Identify which cell holds the provided text, then report its (x, y) central coordinate. 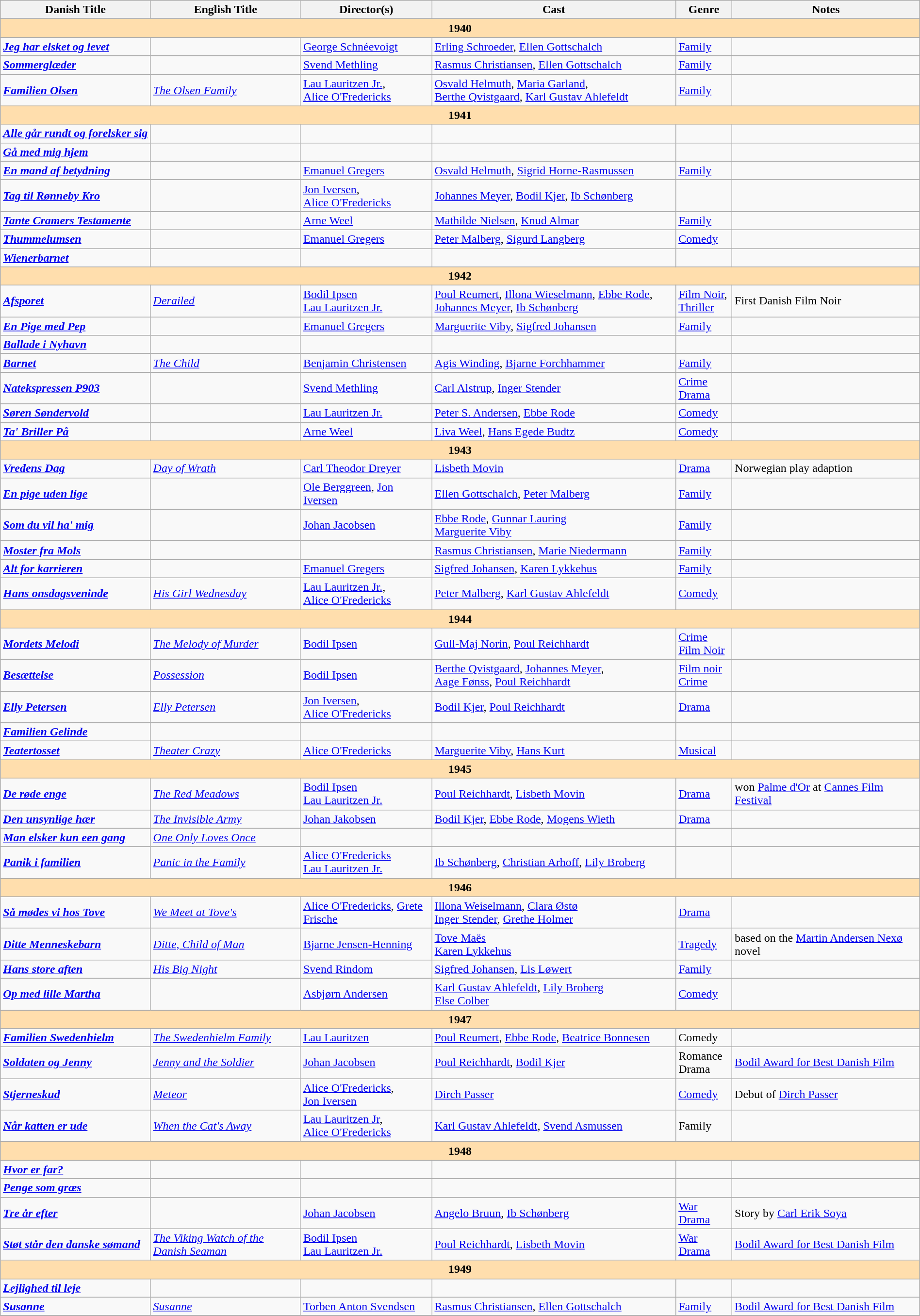
Svend Rindom (366, 969)
Tove MaësKaren Lykkehus (554, 944)
Ellen Gottschalch, Peter Malberg (554, 493)
Mordets Melodi (76, 644)
CrimeFilm Noir (704, 644)
Director(s) (366, 10)
Vredens Dag (76, 468)
based on the Martin Andersen Nexø novel (826, 944)
Carl Alstrup, Inger Stender (554, 388)
Liva Weel, Hans Egede Budtz (554, 432)
English Title (225, 10)
Panik i familien (76, 862)
Ditte Menneskebarn (76, 944)
Film Noir, Thriller (704, 301)
Wienerbarnet (76, 258)
Peter Malberg, Karl Gustav Ahlefeldt (554, 593)
Familien Swedenhielm (76, 1038)
Theater Crazy (225, 750)
Erling Schroeder, Ellen Gottschalch (554, 47)
The Child (225, 363)
De røde enge (76, 794)
Besættelse (76, 676)
Genre (704, 10)
Alice O'Fredericks (366, 750)
Karl Gustav Ahlefeldt, Svend Asmussen (554, 1126)
His Girl Wednesday (225, 593)
Lau Lauritzen Jr, Alice O'Fredericks (366, 1126)
Alice O'Fredericks, Grete Frische (366, 913)
Tragedy (704, 944)
One Only Loves Once (225, 837)
Tante Cramers Testamente (76, 220)
Barnet (76, 363)
1943 (460, 450)
Ole Berggreen, Jon Iversen (366, 493)
Story by Carl Erik Soya (826, 1213)
Day of Wrath (225, 468)
won Palme d'Or at Cannes Film Festival (826, 794)
Tag til Rønneby Kro (76, 195)
Debut of Dirch Passer (826, 1094)
Hvor er far? (76, 1169)
Familien Gelinde (76, 732)
Poul Reumert, Ebbe Rode, Beatrice Bonnesen (554, 1038)
Ib Schønberg, Christian Arhoff, Lily Broberg (554, 862)
Crime Drama (704, 388)
Alle går rundt og forelsker sig (76, 133)
Penge som græs (76, 1188)
First Danish Film Noir (826, 301)
Osvald Helmuth, Maria Garland, Berthe Qvistgaard, Karl Gustav Ahlefeldt (554, 90)
Bodil Kjer, Ebbe Rode, Mogens Wieth (554, 819)
Afsporet (76, 301)
The Melody of Murder (225, 644)
Angelo Bruun, Ib Schønberg (554, 1213)
Jenny and the Soldier (225, 1063)
We Meet at Tove's (225, 913)
Ballade i Nyhavn (76, 345)
Alt for karrieren (76, 568)
Lejlighed til leje (76, 1288)
Peter Malberg, Sigurd Langberg (554, 239)
Berthe Qvistgaard, Johannes Meyer, Aage Fønss, Poul Reichhardt (554, 676)
Så mødes vi hos Tove (76, 913)
Notes (826, 10)
1949 (460, 1269)
Den unsynlige hær (76, 819)
Natekspressen P903 (76, 388)
The Red Meadows (225, 794)
En mand af betydning (76, 170)
1940 (460, 28)
Rasmus Christiansen, Marie Niedermann (554, 550)
Marguerite Viby, Sigfred Johansen (554, 326)
Lau Lauritzen (366, 1038)
Thummelumsen (76, 239)
Teatertosset (76, 750)
The Olsen Family (225, 90)
The Invisible Army (225, 819)
Osvald Helmuth, Sigrid Horne-Rasmussen (554, 170)
Poul Reichhardt, Bodil Kjer (554, 1063)
Asbjørn Andersen (366, 994)
Dirch Passer (554, 1094)
Lau Lauritzen Jr. (366, 413)
Film noirCrime (704, 676)
Bjarne Jensen-Henning (366, 944)
1946 (460, 887)
En Pige med Pep (76, 326)
Peter S. Andersen, Ebbe Rode (554, 413)
Soldaten og Jenny (76, 1063)
Sigfred Johansen, Lis Løwert (554, 969)
1942 (460, 276)
Norwegian play adaption (826, 468)
Alice O'Fredericks, Jon Iversen (366, 1094)
Alice O'FredericksLau Lauritzen Jr. (366, 862)
Possession (225, 676)
Gå med mig hjem (76, 152)
Derailed (225, 301)
Stjerneskud (76, 1094)
Lisbeth Movin (554, 468)
Karl Gustav Ahlefeldt, Lily BrobergElse Colber (554, 994)
1948 (460, 1151)
1945 (460, 769)
Musical (704, 750)
Ebbe Rode, Gunnar LauringMarguerite Viby (554, 525)
Moster fra Mols (76, 550)
When the Cat's Away (225, 1126)
Panic in the Family (225, 862)
Når katten er ude (76, 1126)
Torben Anton Svendsen (366, 1306)
Familien Olsen (76, 90)
Meteor (225, 1094)
Ditte, Child of Man (225, 944)
Søren Søndervold (76, 413)
Johannes Meyer, Bodil Kjer, Ib Schønberg (554, 195)
Romance Drama (704, 1063)
George Schnéevoigt (366, 47)
Marguerite Viby, Hans Kurt (554, 750)
Agis Winding, Bjarne Forchhammer (554, 363)
Johan Jakobsen (366, 819)
Man elsker kun een gang (76, 837)
The Viking Watch of the Danish Seaman (225, 1245)
Illona Weiselmann, Clara ØstøInger Stender, Grethe Holmer (554, 913)
Som du vil ha' mig (76, 525)
Jeg har elsket og levet (76, 47)
Hans store aften (76, 969)
Cast (554, 10)
Bodil Kjer, Poul Reichhardt (554, 707)
1941 (460, 115)
Støt står den danske sømand (76, 1245)
Gull-Maj Norin, Poul Reichhardt (554, 644)
Sommerglæder (76, 65)
Danish Title (76, 10)
Tre år efter (76, 1213)
Poul Reumert, Illona Wieselmann, Ebbe Rode,Johannes Meyer, Ib Schønberg (554, 301)
Carl Theodor Dreyer (366, 468)
1947 (460, 1019)
Op med lille Martha (76, 994)
Benjamin Christensen (366, 363)
En pige uden lige (76, 493)
Sigfred Johansen, Karen Lykkehus (554, 568)
Ta' Briller På (76, 432)
His Big Night (225, 969)
1944 (460, 619)
Hans onsdagsveninde (76, 593)
Mathilde Nielsen, Knud Almar (554, 220)
The Swedenhielm Family (225, 1038)
